Capture the cell that displays the provided text and extract its [X, Y] central coordinate. 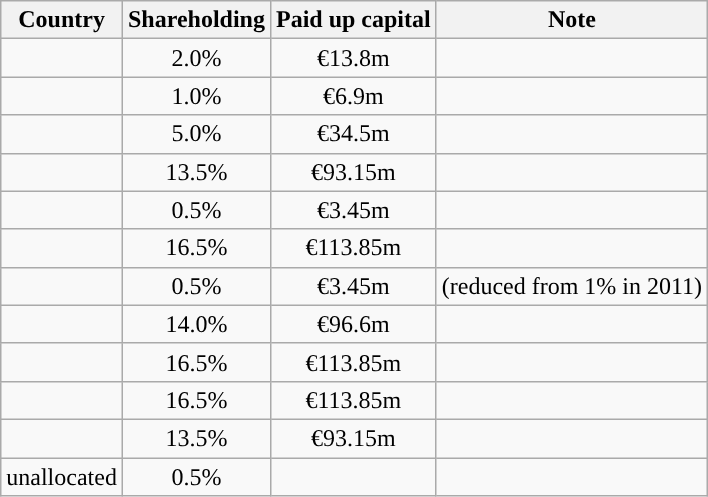
Paid up capital [353, 20]
1.0% [196, 96]
€96.6m [353, 324]
(reduced from 1% in 2011) [572, 286]
Country [62, 20]
unallocated [62, 477]
14.0% [196, 324]
€13.8m [353, 58]
2.0% [196, 58]
Shareholding [196, 20]
€6.9m [353, 96]
5.0% [196, 134]
Note [572, 20]
€34.5m [353, 134]
